Determine the [x, y] coordinate at the center of the cell enclosing the given text.  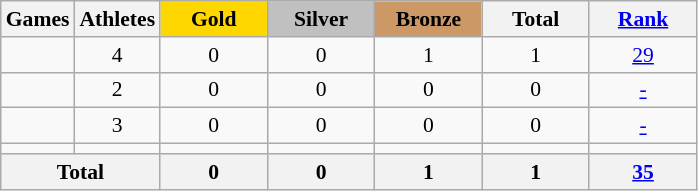
4 [117, 55]
35 [642, 172]
Games [38, 19]
Bronze [428, 19]
Athletes [117, 19]
29 [642, 55]
3 [117, 126]
Silver [320, 19]
Rank [642, 19]
2 [117, 90]
Gold [214, 19]
